Output the [X, Y] coordinate of the center of the cell containing the given text.  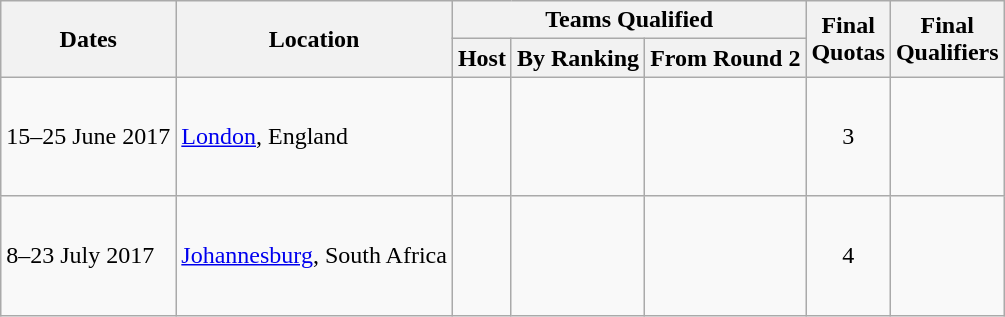
3 [848, 136]
London, England [314, 136]
Johannesburg, South Africa [314, 256]
From Round 2 [726, 58]
FinalQualifiers [947, 39]
15–25 June 2017 [88, 136]
Host [482, 58]
Location [314, 39]
By Ranking [578, 58]
8–23 July 2017 [88, 256]
FinalQuotas [848, 39]
4 [848, 256]
Dates [88, 39]
Teams Qualified [629, 20]
